Scan for the cell matching the given text and deliver its (x, y) coordinate at center. 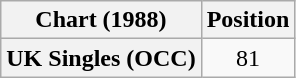
UK Singles (OCC) (101, 58)
Chart (1988) (101, 20)
81 (248, 58)
Position (248, 20)
